Return [x, y] of the center of cell containing provided text 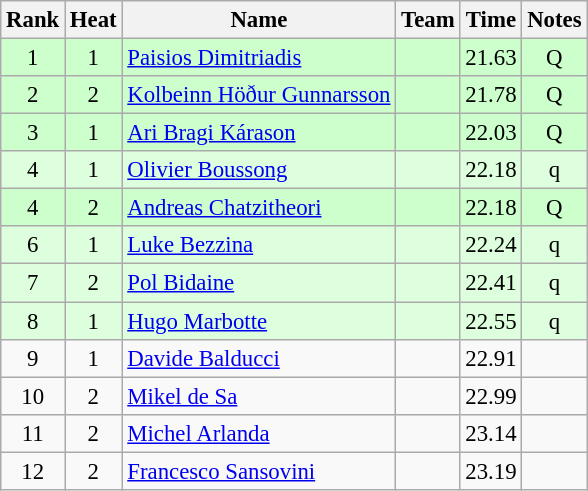
21.78 [491, 95]
Olivier Boussong [259, 170]
22.55 [491, 321]
Luke Bezzina [259, 245]
22.03 [491, 133]
Hugo Marbotte [259, 321]
12 [33, 471]
Team [428, 20]
8 [33, 321]
9 [33, 358]
Paisios Dimitriadis [259, 58]
Notes [554, 20]
Pol Bidaine [259, 283]
Michel Arlanda [259, 433]
Francesco Sansovini [259, 471]
23.19 [491, 471]
22.91 [491, 358]
10 [33, 396]
Name [259, 20]
Andreas Chatzitheori [259, 208]
Rank [33, 20]
22.24 [491, 245]
22.99 [491, 396]
21.63 [491, 58]
7 [33, 283]
Time [491, 20]
23.14 [491, 433]
22.41 [491, 283]
11 [33, 433]
6 [33, 245]
Heat [94, 20]
Kolbeinn Höður Gunnarsson [259, 95]
3 [33, 133]
Mikel de Sa [259, 396]
Davide Balducci [259, 358]
Ari Bragi Kárason [259, 133]
